Capture the cell that displays the provided text and extract its [X, Y] central coordinate. 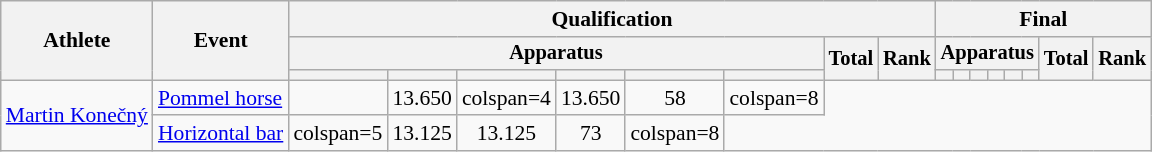
Athlete [77, 40]
Horizontal bar [220, 134]
73 [590, 134]
Martin Konečný [77, 116]
Pommel horse [220, 98]
Final [1044, 19]
58 [674, 98]
colspan=4 [506, 98]
Event [220, 40]
colspan=5 [338, 134]
Qualification [612, 19]
